Return the (X, Y) coordinate for the center point of the cell that contains the specified text.  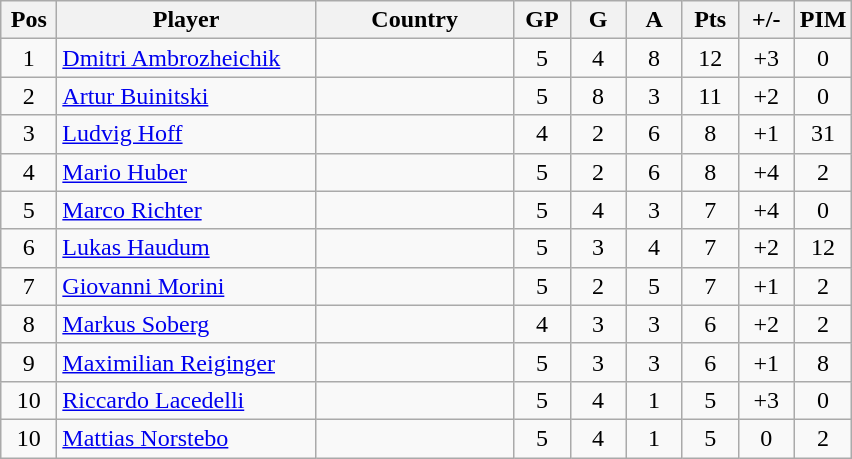
Country (414, 20)
Mattias Norstebo (186, 438)
Pos (29, 20)
31 (823, 134)
Lukas Haudum (186, 248)
PIM (823, 20)
Riccardo Lacedelli (186, 400)
Pts (710, 20)
Maximilian Reiginger (186, 362)
Ludvig Hoff (186, 134)
Marco Richter (186, 210)
Markus Soberg (186, 324)
+/- (766, 20)
11 (710, 96)
G (598, 20)
9 (29, 362)
Dmitri Ambrozheichik (186, 58)
Artur Buinitski (186, 96)
Player (186, 20)
Giovanni Morini (186, 286)
A (654, 20)
GP (542, 20)
Mario Huber (186, 172)
